Scan for the cell matching the given text and deliver its [X, Y] coordinate at center. 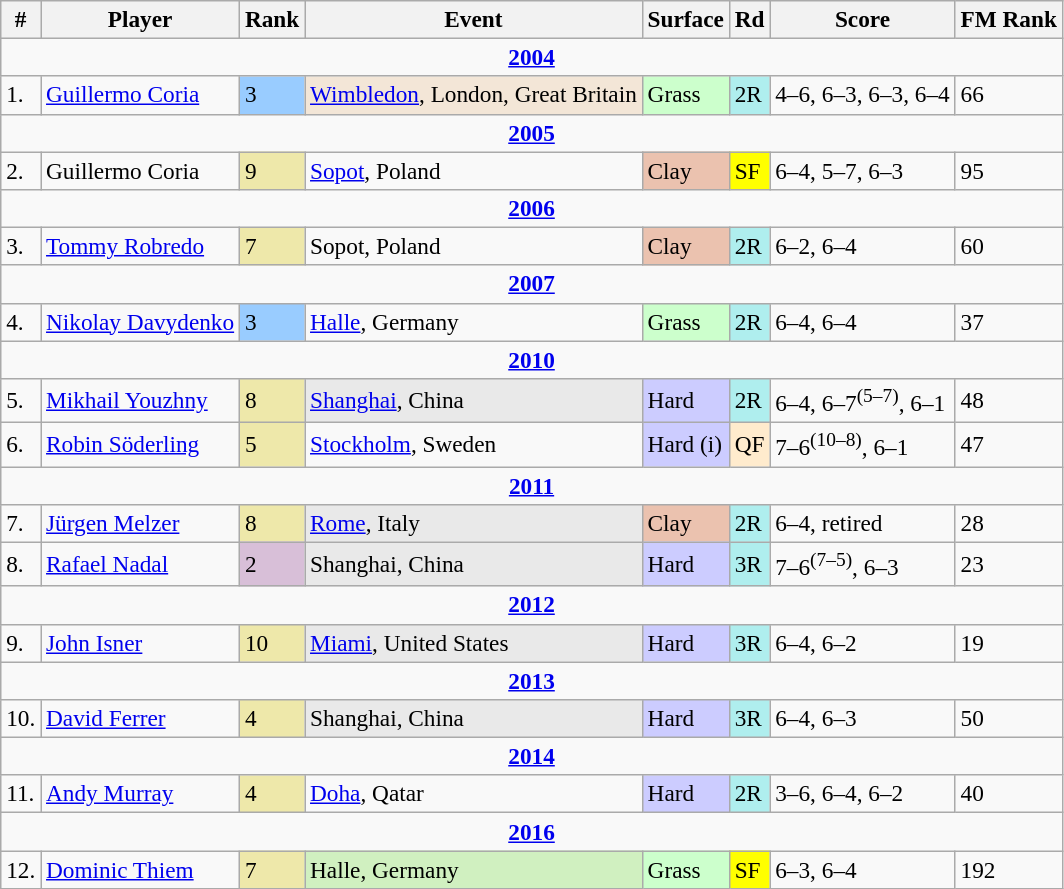
2010 [532, 359]
2 [272, 564]
2011 [532, 485]
6–4, retired [862, 523]
48 [1008, 400]
Surface [686, 19]
28 [1008, 523]
12. [21, 869]
19 [1008, 643]
Robin Söderling [140, 444]
47 [1008, 444]
6–4, 5–7, 6–3 [862, 170]
2004 [532, 57]
FM Rank [1008, 19]
5 [272, 444]
6–4, 6–7(5–7), 6–1 [862, 400]
11. [21, 794]
2. [21, 170]
Nikolay Davydenko [140, 322]
Player [140, 19]
4–6, 6–3, 6–3, 6–4 [862, 95]
Stockholm, Sweden [474, 444]
Andy Murray [140, 794]
1. [21, 95]
Rd [750, 19]
9. [21, 643]
10. [21, 718]
Doha, Qatar [474, 794]
6–4, 6–4 [862, 322]
Rafael Nadal [140, 564]
Hard (i) [686, 444]
Rank [272, 19]
3–6, 6–4, 6–2 [862, 794]
6. [21, 444]
Wimbledon, London, Great Britain [474, 95]
8. [21, 564]
50 [1008, 718]
6–4, 6–2 [862, 643]
10 [272, 643]
192 [1008, 869]
60 [1008, 246]
Rome, Italy [474, 523]
Dominic Thiem [140, 869]
2005 [532, 133]
2013 [532, 680]
7–6(7–5), 6–3 [862, 564]
Mikhail Youzhny [140, 400]
6–3, 6–4 [862, 869]
66 [1008, 95]
Tommy Robredo [140, 246]
QF [750, 444]
7. [21, 523]
Event [474, 19]
4. [21, 322]
6–4, 6–3 [862, 718]
Score [862, 19]
7–6(10–8), 6–1 [862, 444]
2012 [532, 605]
6–2, 6–4 [862, 246]
3. [21, 246]
2014 [532, 756]
John Isner [140, 643]
Jürgen Melzer [140, 523]
# [21, 19]
2007 [532, 284]
95 [1008, 170]
2016 [532, 831]
Miami, United States [474, 643]
23 [1008, 564]
5. [21, 400]
37 [1008, 322]
40 [1008, 794]
9 [272, 170]
David Ferrer [140, 718]
2006 [532, 208]
